Identify which cell holds the provided text, then report its (x, y) central coordinate. 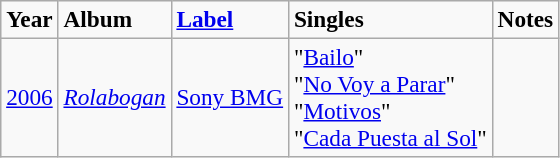
Rolabogan (114, 98)
Sony BMG (230, 98)
Label (230, 19)
Album (114, 19)
Notes (525, 19)
2006 (30, 98)
Singles (390, 19)
"Bailo""No Voy a Parar""Motivos""Cada Puesta al Sol" (390, 98)
Year (30, 19)
